Identify which cell holds the provided text, then report its (x, y) central coordinate. 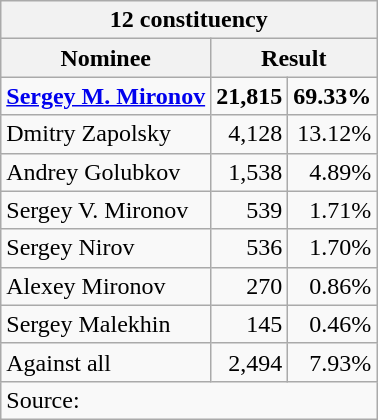
145 (250, 324)
Dmitry Zapolsky (106, 134)
Sergey Malekhin (106, 324)
Andrey Golubkov (106, 172)
Sergey Nirov (106, 248)
Result (294, 58)
1.71% (332, 210)
2,494 (250, 362)
Source: (189, 400)
13.12% (332, 134)
0.46% (332, 324)
12 constituency (189, 20)
4,128 (250, 134)
1.70% (332, 248)
536 (250, 248)
Against all (106, 362)
Alexey Mironov (106, 286)
0.86% (332, 286)
Nominee (106, 58)
539 (250, 210)
21,815 (250, 96)
Sergey V. Mironov (106, 210)
270 (250, 286)
4.89% (332, 172)
1,538 (250, 172)
7.93% (332, 362)
69.33% (332, 96)
Sergey M. Mironov (106, 96)
